Capture the cell that displays the provided text and extract its [x, y] central coordinate. 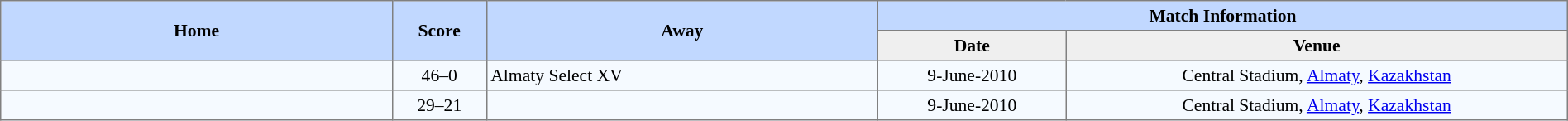
46–0 [439, 75]
Venue [1317, 46]
Date [973, 46]
Away [682, 31]
Home [197, 31]
Almaty Select XV [682, 75]
Score [439, 31]
Match Information [1223, 16]
29–21 [439, 105]
